Detect which cell encompasses the target text, then output its (X, Y) center coordinate. 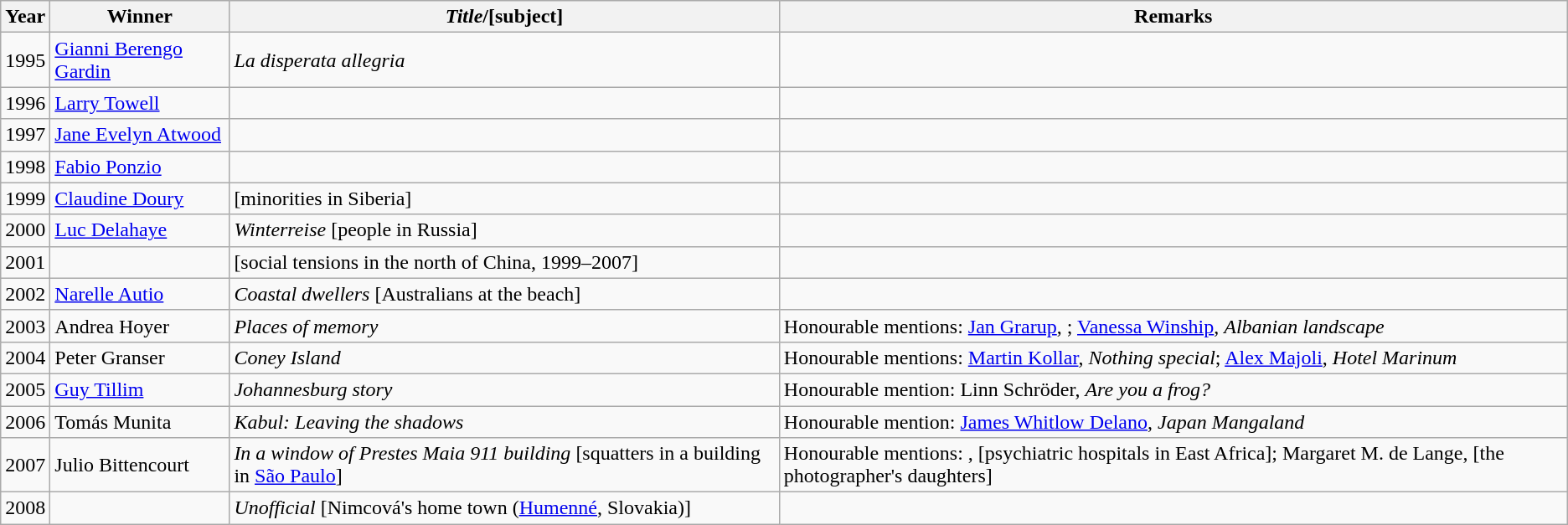
Johannesburg story (504, 389)
1995 (25, 60)
2002 (25, 294)
Guy Tillim (140, 389)
Julio Bittencourt (140, 466)
Fabio Ponzio (140, 167)
2006 (25, 421)
Tomás Munita (140, 421)
Honourable mention: James Whitlow Delano, Japan Mangaland (1173, 421)
Honourable mentions: , [psychiatric hospitals in East Africa]; Margaret M. de Lange, [the photographer's daughters] (1173, 466)
Andrea Hoyer (140, 326)
Kabul: Leaving the shadows (504, 421)
Honourable mention: Linn Schröder, Are you a frog? (1173, 389)
Remarks (1173, 17)
Winterreise [people in Russia] (504, 230)
Unofficial [Nimcová's home town (Humenné, Slovakia)] (504, 508)
[minorities in Siberia] (504, 198)
Gianni Berengo Gardin (140, 60)
Places of memory (504, 326)
Coney Island (504, 358)
Claudine Doury (140, 198)
2008 (25, 508)
In a window of Prestes Maia 911 building [squatters in a building in São Paulo] (504, 466)
Honourable mentions: Jan Grarup, ; Vanessa Winship, Albanian landscape (1173, 326)
2007 (25, 466)
Coastal dwellers [Australians at the beach] (504, 294)
2005 (25, 389)
2003 (25, 326)
1998 (25, 167)
La disperata allegria (504, 60)
2004 (25, 358)
Winner (140, 17)
2001 (25, 262)
1999 (25, 198)
2000 (25, 230)
1996 (25, 103)
Luc Delahaye (140, 230)
Narelle Autio (140, 294)
1997 (25, 135)
Year (25, 17)
Honourable mentions: Martin Kollar, Nothing special; Alex Majoli, Hotel Marinum (1173, 358)
[social tensions in the north of China, 1999–2007] (504, 262)
Larry Towell (140, 103)
Title/[subject] (504, 17)
Jane Evelyn Atwood (140, 135)
Peter Granser (140, 358)
